Return the [X, Y] coordinate for the center point of the cell that contains the specified text.  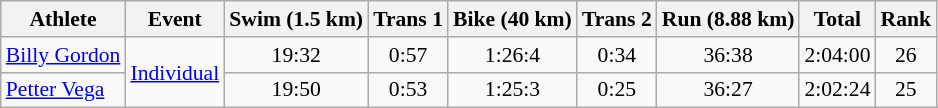
19:32 [296, 55]
Petter Vega [64, 90]
19:50 [296, 90]
1:25:3 [512, 90]
25 [906, 90]
Bike (40 km) [512, 19]
Billy Gordon [64, 55]
0:57 [408, 55]
26 [906, 55]
36:27 [728, 90]
Trans 1 [408, 19]
0:53 [408, 90]
0:34 [617, 55]
Individual [174, 72]
2:04:00 [837, 55]
0:25 [617, 90]
Trans 2 [617, 19]
Swim (1.5 km) [296, 19]
Run (8.88 km) [728, 19]
Athlete [64, 19]
Rank [906, 19]
Event [174, 19]
Total [837, 19]
36:38 [728, 55]
2:02:24 [837, 90]
1:26:4 [512, 55]
